Search for the cell housing the specified text and yield its [x, y] center coordinate. 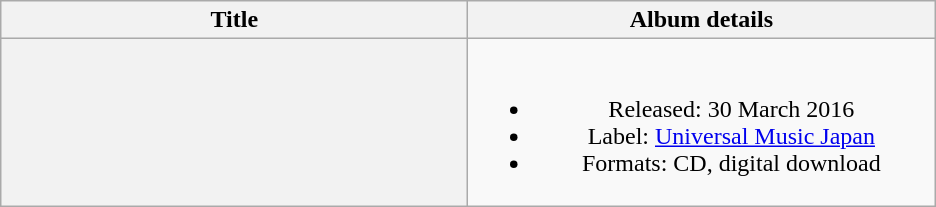
Title [234, 20]
Released: 30 March 2016Label: Universal Music JapanFormats: CD, digital download [702, 122]
Album details [702, 20]
